Extract the (X, Y) coordinate from the center of the cell holding the provided text.  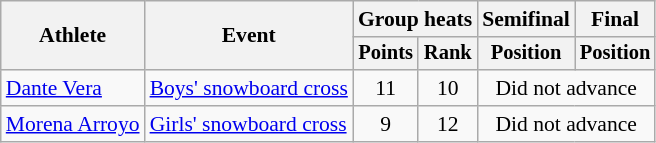
Semifinal (526, 19)
Points (386, 54)
Athlete (73, 36)
Rank (448, 54)
11 (386, 88)
12 (448, 124)
Morena Arroyo (73, 124)
Event (249, 36)
Boys' snowboard cross (249, 88)
Dante Vera (73, 88)
9 (386, 124)
Group heats (415, 19)
Girls' snowboard cross (249, 124)
Final (615, 19)
10 (448, 88)
